Output the [x, y] coordinate of the center of the cell containing the given text.  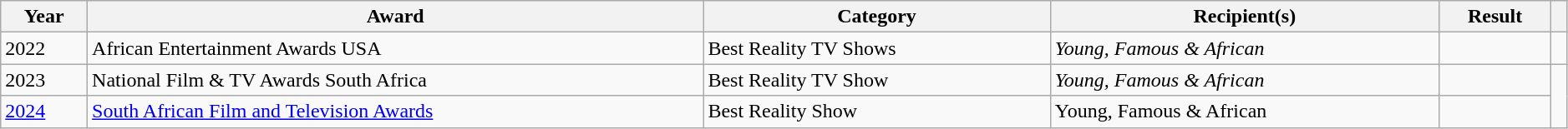
Award [396, 17]
Best Reality Show [877, 112]
Category [877, 17]
Year [44, 17]
Result [1494, 17]
Best Reality TV Shows [877, 48]
Best Reality TV Show [877, 80]
2023 [44, 80]
2022 [44, 48]
2024 [44, 112]
Recipient(s) [1245, 17]
African Entertainment Awards USA [396, 48]
South African Film and Television Awards [396, 112]
National Film & TV Awards South Africa [396, 80]
